Find where the given text appears and provide that cell's center as [X, Y] coordinate. 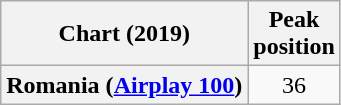
Chart (2019) [124, 34]
Romania (Airplay 100) [124, 85]
Peakposition [294, 34]
36 [294, 85]
